Extract the [X, Y] coordinate from the center of the cell holding the provided text.  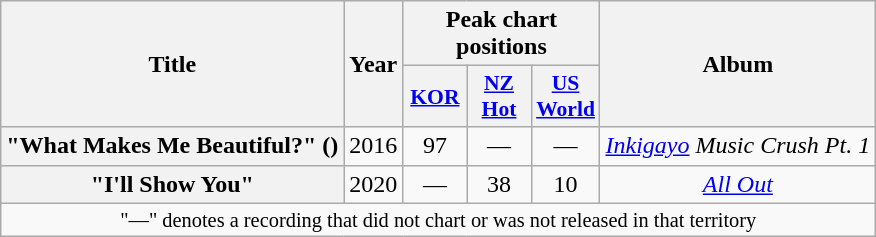
"—" denotes a recording that did not chart or was not released in that territory [438, 220]
Year [374, 64]
KOR [435, 96]
2016 [374, 146]
Inkigayo Music Crush Pt. 1 [738, 146]
Title [172, 64]
2020 [374, 184]
All Out [738, 184]
"What Makes Me Beautiful?" () [172, 146]
NZHot [499, 96]
"I'll Show You" [172, 184]
10 [566, 184]
38 [499, 184]
Album [738, 64]
USWorld [566, 96]
97 [435, 146]
Peak chart positions [502, 34]
